Determine the [x, y] coordinate at the center of the cell enclosing the given text.  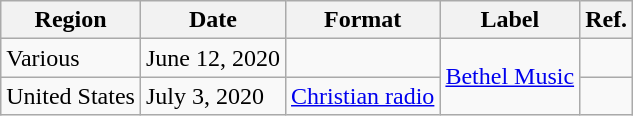
Format [363, 20]
United States [71, 96]
Christian radio [363, 96]
June 12, 2020 [212, 58]
Various [71, 58]
Label [510, 20]
Bethel Music [510, 77]
Date [212, 20]
Ref. [606, 20]
July 3, 2020 [212, 96]
Region [71, 20]
